Scan for the cell matching the given text and deliver its [X, Y] coordinate at center. 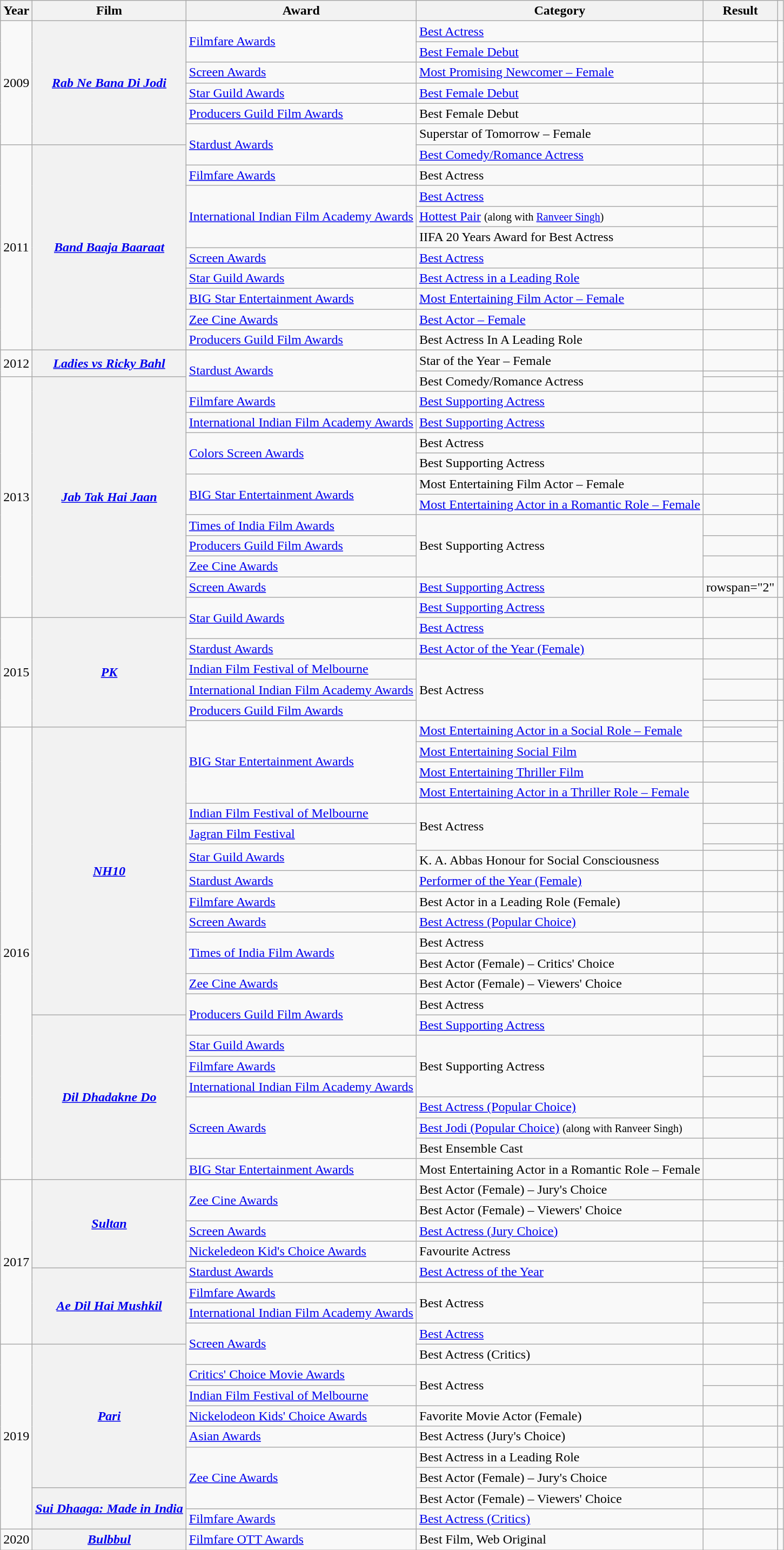
Dil Dhadakne Do [109, 1097]
2015 [16, 673]
Ladies vs Ricky Bahl [109, 363]
IIFA 20 Years Award for Best Actress [560, 237]
Best Jodi (Popular Choice) (along with Ranveer Singh) [560, 1128]
Favorite Movie Actor (Female) [560, 1416]
Best Actress of the Year [560, 1272]
Film [109, 11]
Filmfare OTT Awards [301, 1539]
Performer of the Year (Female) [560, 881]
Star of the Year – Female [560, 361]
Best Actress In A Leading Role [560, 340]
Nickelodeon Kids' Choice Awards [301, 1416]
Best Actress (Jury Choice) [560, 1231]
Sui Dhaaga: Made in India [109, 1508]
2017 [16, 1261]
2019 [16, 1437]
2009 [16, 83]
Best Actor of the Year (Female) [560, 649]
rowspan="2" [740, 587]
Most Entertaining Social Film [560, 751]
2020 [16, 1539]
Best Actor – Female [560, 320]
Hottest Pair (along with Ranveer Singh) [560, 216]
Colors Screen Awards [301, 453]
Sultan [109, 1223]
K. A. Abbas Honour for Social Consciousness [560, 860]
Most Entertaining Actor in a Thriller Role – Female [560, 793]
Jagran Film Festival [301, 834]
Rab Ne Bana Di Jodi [109, 83]
Category [560, 11]
Band Baaja Baaraat [109, 248]
Favourite Actress [560, 1252]
Asian Awards [301, 1436]
Jab Tak Hai Jaan [109, 497]
Best Actor in a Leading Role (Female) [560, 901]
Year [16, 11]
2011 [16, 248]
Best Ensemble Cast [560, 1148]
PK [109, 673]
Most Entertaining Actor in a Social Role – Female [560, 731]
2012 [16, 363]
Pari [109, 1416]
NH10 [109, 870]
Superstar of Tomorrow – Female [560, 134]
2016 [16, 953]
Ae Dil Hai Mushkil [109, 1306]
Best Film, Web Original [560, 1539]
Critics' Choice Movie Awards [301, 1375]
Nickeledeon Kid's Choice Awards [301, 1252]
Most Entertaining Thriller Film [560, 772]
Best Actress (Jury's Choice) [560, 1436]
2013 [16, 497]
Result [740, 11]
Best Actor (Female) – Critics' Choice [560, 963]
Bulbbul [109, 1539]
Most Promising Newcomer – Female [560, 72]
Award [301, 11]
